Determine the (X, Y) coordinate at the center of the cell enclosing the given text.  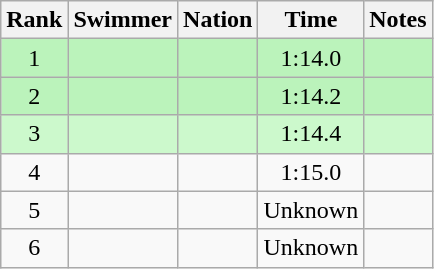
1:14.2 (311, 96)
6 (34, 248)
Time (311, 20)
4 (34, 172)
1 (34, 58)
1:14.4 (311, 134)
Swimmer (123, 20)
Rank (34, 20)
Notes (398, 20)
5 (34, 210)
1:14.0 (311, 58)
1:15.0 (311, 172)
2 (34, 96)
3 (34, 134)
Nation (218, 20)
